From the cell containing the given text, extract its center point as [x, y] coordinate. 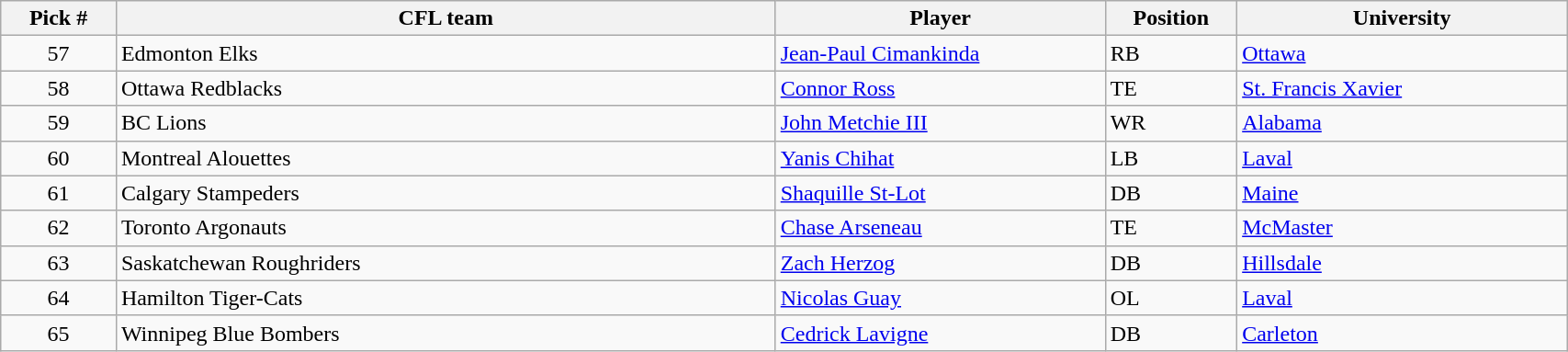
Saskatchewan Roughriders [446, 263]
Pick # [59, 18]
58 [59, 88]
Calgary Stampeders [446, 193]
Position [1171, 18]
St. Francis Xavier [1402, 88]
Player [941, 18]
Yanis Chihat [941, 158]
Cedrick Lavigne [941, 333]
Carleton [1402, 333]
RB [1171, 53]
Jean-Paul Cimankinda [941, 53]
BC Lions [446, 123]
University [1402, 18]
61 [59, 193]
LB [1171, 158]
Connor Ross [941, 88]
WR [1171, 123]
Ottawa Redblacks [446, 88]
Edmonton Elks [446, 53]
Ottawa [1402, 53]
62 [59, 228]
Hamilton Tiger-Cats [446, 298]
63 [59, 263]
Shaquille St-Lot [941, 193]
Zach Herzog [941, 263]
Alabama [1402, 123]
McMaster [1402, 228]
Montreal Alouettes [446, 158]
Hillsdale [1402, 263]
57 [59, 53]
Maine [1402, 193]
60 [59, 158]
Winnipeg Blue Bombers [446, 333]
64 [59, 298]
Nicolas Guay [941, 298]
Toronto Argonauts [446, 228]
OL [1171, 298]
65 [59, 333]
John Metchie III [941, 123]
Chase Arseneau [941, 228]
CFL team [446, 18]
59 [59, 123]
